Detect which cell encompasses the target text, then output its (x, y) center coordinate. 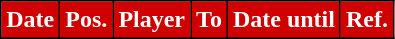
Date until (284, 20)
To (210, 20)
Pos. (86, 20)
Ref. (366, 20)
Player (152, 20)
Date (30, 20)
